Output the [X, Y] coordinate of the center of the cell containing the given text.  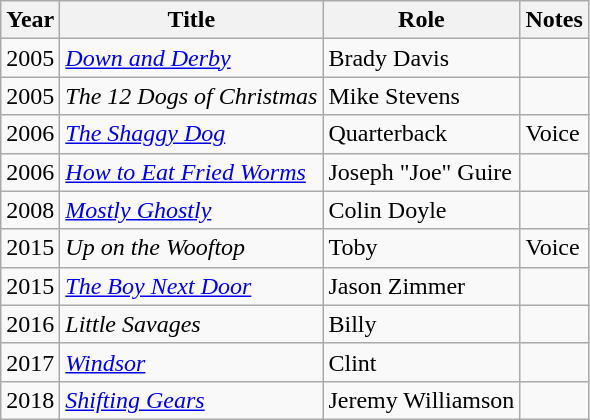
Joseph "Joe" Guire [422, 172]
Toby [422, 248]
The Shaggy Dog [192, 134]
The Boy Next Door [192, 286]
Title [192, 20]
Shifting Gears [192, 400]
Down and Derby [192, 58]
Mostly Ghostly [192, 210]
Role [422, 20]
Billy [422, 324]
Windsor [192, 362]
Colin Doyle [422, 210]
Up on the Wooftop [192, 248]
How to Eat Fried Worms [192, 172]
Jeremy Williamson [422, 400]
The 12 Dogs of Christmas [192, 96]
2017 [30, 362]
Clint [422, 362]
2016 [30, 324]
2008 [30, 210]
Quarterback [422, 134]
Year [30, 20]
2018 [30, 400]
Brady Davis [422, 58]
Little Savages [192, 324]
Notes [554, 20]
Jason Zimmer [422, 286]
Mike Stevens [422, 96]
